Scan for the cell matching the given text and deliver its [x, y] coordinate at center. 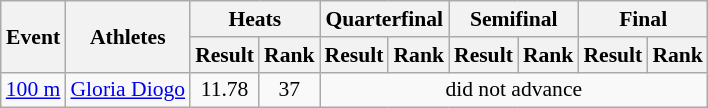
Athletes [128, 36]
37 [290, 90]
Gloria Diogo [128, 90]
Event [34, 36]
Quarterfinal [384, 19]
did not advance [514, 90]
Semifinal [514, 19]
11.78 [224, 90]
Final [642, 19]
100 m [34, 90]
Heats [254, 19]
